Search for the cell housing the specified text and yield its [X, Y] center coordinate. 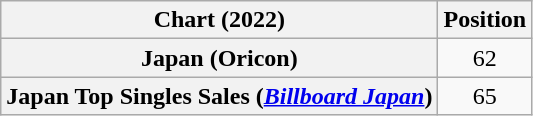
Chart (2022) [220, 20]
Japan (Oricon) [220, 58]
Japan Top Singles Sales (Billboard Japan) [220, 96]
62 [485, 58]
Position [485, 20]
65 [485, 96]
